Output the (x, y) coordinate of the center of the cell containing the given text.  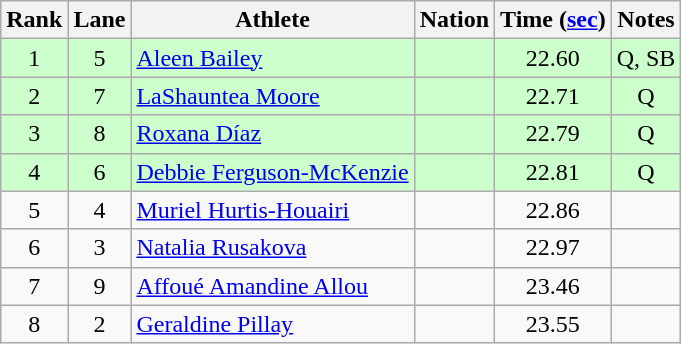
9 (100, 286)
22.79 (554, 134)
Time (sec) (554, 20)
Rank (34, 20)
22.81 (554, 172)
22.97 (554, 248)
23.46 (554, 286)
Affoué Amandine Allou (272, 286)
Nation (454, 20)
Lane (100, 20)
23.55 (554, 324)
Debbie Ferguson-McKenzie (272, 172)
Muriel Hurtis-Houairi (272, 210)
Notes (646, 20)
Roxana Díaz (272, 134)
Q, SB (646, 58)
1 (34, 58)
22.60 (554, 58)
Natalia Rusakova (272, 248)
Athlete (272, 20)
LaShauntea Moore (272, 96)
Geraldine Pillay (272, 324)
22.86 (554, 210)
Aleen Bailey (272, 58)
22.71 (554, 96)
